Return [X, Y] of the center of cell containing provided text 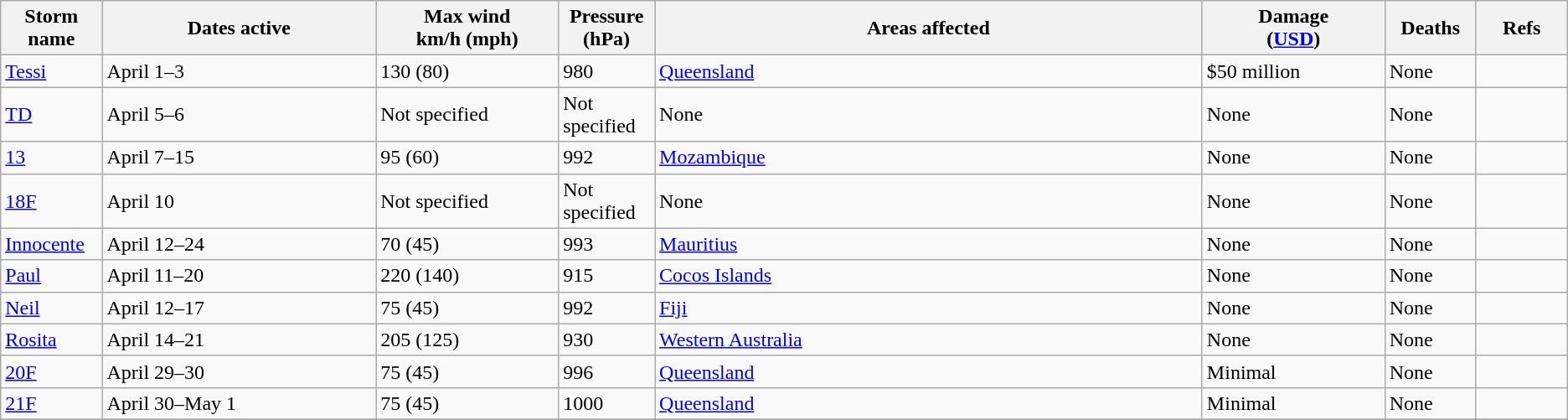
April 14–21 [240, 340]
Fiji [929, 308]
April 30–May 1 [240, 403]
205 (125) [467, 340]
April 11–20 [240, 276]
Refs [1521, 29]
April 1–3 [240, 71]
April 29–30 [240, 371]
Mauritius [929, 244]
980 [606, 71]
Paul [52, 276]
220 (140) [467, 276]
130 (80) [467, 71]
April 7–15 [240, 158]
20F [52, 371]
95 (60) [467, 158]
April 5–6 [240, 114]
Neil [52, 308]
996 [606, 371]
70 (45) [467, 244]
21F [52, 403]
930 [606, 340]
Innocente [52, 244]
$50 million [1293, 71]
Dates active [240, 29]
Pressure(hPa) [606, 29]
Mozambique [929, 158]
18F [52, 201]
Areas affected [929, 29]
April 10 [240, 201]
TD [52, 114]
Damage(USD) [1293, 29]
Cocos Islands [929, 276]
915 [606, 276]
Tessi [52, 71]
Storm name [52, 29]
Western Australia [929, 340]
April 12–24 [240, 244]
Max windkm/h (mph) [467, 29]
13 [52, 158]
1000 [606, 403]
April 12–17 [240, 308]
993 [606, 244]
Deaths [1431, 29]
Rosita [52, 340]
